Pinpoint the cell where the given text exists, returning its (X, Y) midpoint coordinate. 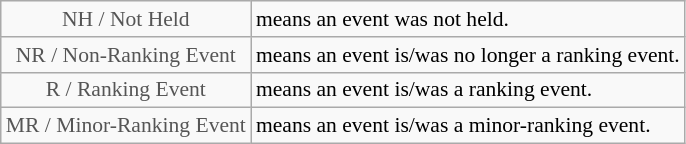
NH / Not Held (126, 19)
MR / Minor-Ranking Event (126, 126)
NR / Non-Ranking Event (126, 55)
means an event is/was a minor-ranking event. (468, 126)
means an event is/was a ranking event. (468, 90)
means an event is/was no longer a ranking event. (468, 55)
R / Ranking Event (126, 90)
means an event was not held. (468, 19)
